Detect which cell encompasses the target text, then output its [x, y] center coordinate. 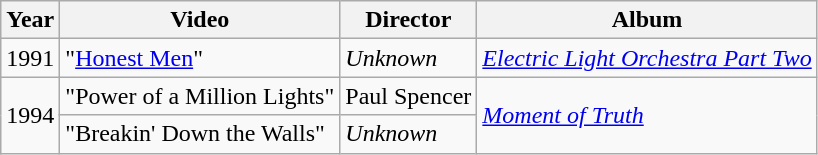
Paul Spencer [408, 96]
Electric Light Orchestra Part Two [647, 58]
"Honest Men" [200, 58]
Album [647, 20]
"Power of a Million Lights" [200, 96]
1991 [30, 58]
Director [408, 20]
Moment of Truth [647, 115]
Video [200, 20]
"Breakin' Down the Walls" [200, 134]
1994 [30, 115]
Year [30, 20]
